Locate the cell with the specified text and output its [X, Y] center coordinate. 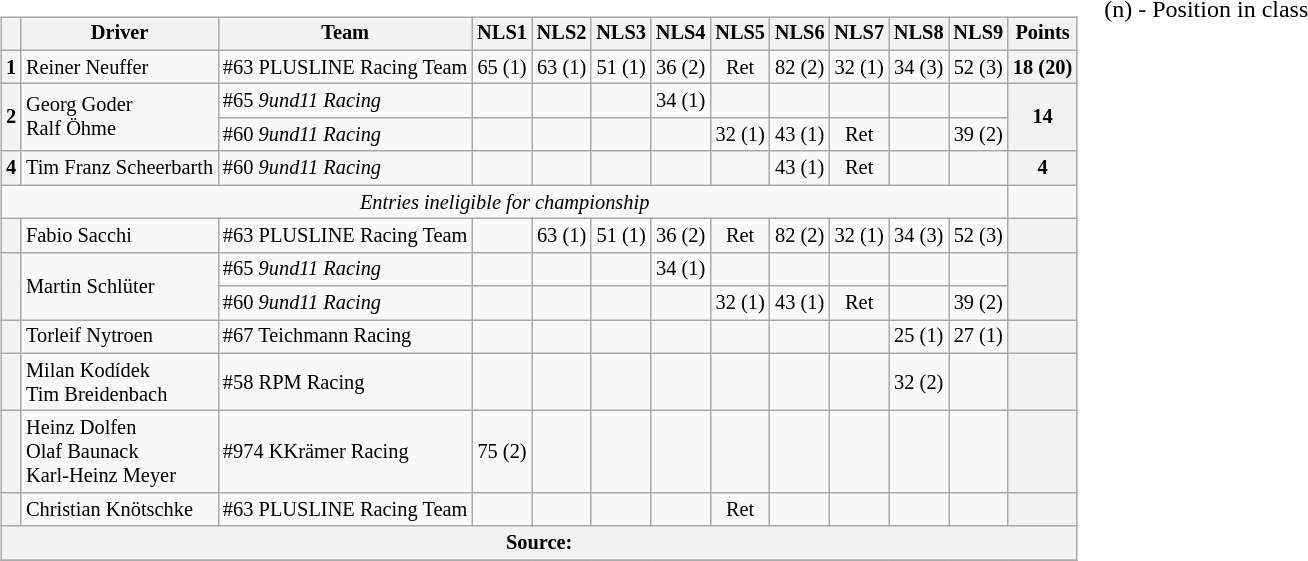
1 [11, 67]
Torleif Nytroen [120, 337]
NLS6 [800, 34]
NLS9 [978, 34]
NLS4 [681, 34]
75 (2) [502, 452]
Martin Schlüter [120, 286]
Source: [539, 543]
Heinz Dolfen Olaf Baunack Karl-Heinz Meyer [120, 452]
18 (20) [1042, 67]
Milan Kodídek Tim Breidenbach [120, 382]
NLS1 [502, 34]
Christian Knötschke [120, 510]
#974 KKrämer Racing [345, 452]
14 [1042, 118]
Driver [120, 34]
NLS2 [562, 34]
Georg Goder Ralf Öhme [120, 118]
Reiner Neuffer [120, 67]
2 [11, 118]
#67 Teichmann Racing [345, 337]
27 (1) [978, 337]
#58 RPM Racing [345, 382]
32 (2) [919, 382]
25 (1) [919, 337]
NLS8 [919, 34]
Entries ineligible for championship [504, 202]
Fabio Sacchi [120, 236]
65 (1) [502, 67]
NLS7 [859, 34]
NLS3 [621, 34]
NLS5 [740, 34]
Points [1042, 34]
Team [345, 34]
Tim Franz Scheerbarth [120, 168]
